Return (x, y) of the center of cell containing provided text 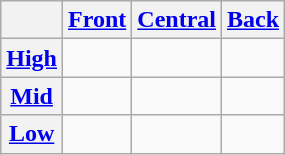
Back (254, 20)
Mid (32, 96)
Front (98, 20)
Low (32, 134)
High (32, 58)
Central (177, 20)
